Locate the cell with the specified text and output its [x, y] center coordinate. 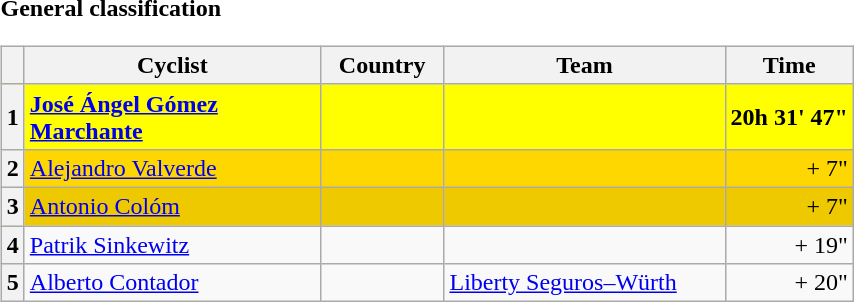
3 [12, 206]
4 [12, 245]
Country [382, 65]
Time [789, 65]
Alberto Contador [172, 283]
5 [12, 283]
1 [12, 116]
Team [584, 65]
José Ángel Gómez Marchante [172, 116]
20h 31' 47" [789, 116]
Patrik Sinkewitz [172, 245]
Alejandro Valverde [172, 168]
Liberty Seguros–Würth [584, 283]
Antonio Colóm [172, 206]
+ 19" [789, 245]
+ 20" [789, 283]
2 [12, 168]
Cyclist [172, 65]
